Provide the (x, y) coordinate of the cell's center where the given text is located.  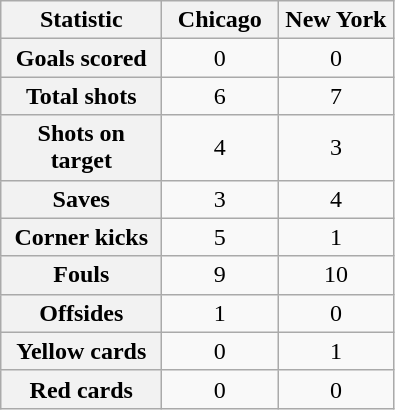
Total shots (82, 96)
Corner kicks (82, 237)
5 (220, 237)
Goals scored (82, 58)
Red cards (82, 389)
Chicago (220, 20)
7 (336, 96)
Shots on target (82, 148)
9 (220, 275)
Yellow cards (82, 351)
New York (336, 20)
6 (220, 96)
Saves (82, 199)
Fouls (82, 275)
Statistic (82, 20)
Offsides (82, 313)
10 (336, 275)
